Return [X, Y] of the center of cell containing provided text 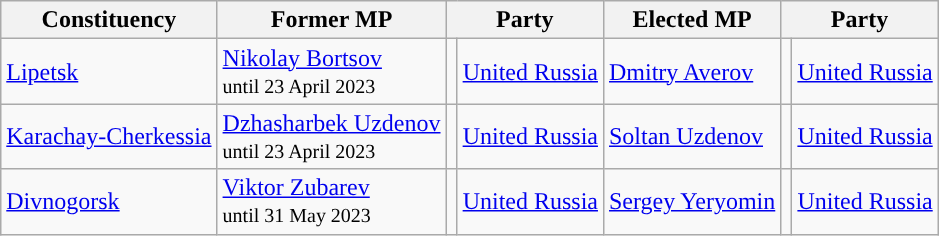
Dmitry Averov [692, 72]
Karachay-Cherkessia [109, 136]
Lipetsk [109, 72]
Divnogorsk [109, 202]
Elected MP [692, 20]
Constituency [109, 20]
Viktor Zubarev until 31 May 2023 [332, 202]
Dzhasharbek Uzdenov until 23 April 2023 [332, 136]
Soltan Uzdenov [692, 136]
Nikolay Bortsov until 23 April 2023 [332, 72]
Sergey Yeryomin [692, 202]
Former MP [332, 20]
